Capture the cell that displays the provided text and extract its [x, y] central coordinate. 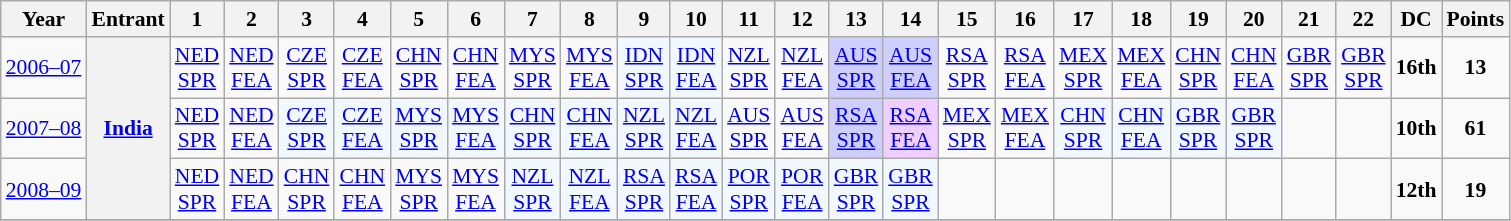
10 [696, 19]
16th [1416, 68]
DC [1416, 19]
20 [1254, 19]
2 [251, 19]
12 [802, 19]
IDNSPR [644, 68]
1 [197, 19]
14 [910, 19]
9 [644, 19]
61 [1476, 128]
PORSPR [748, 190]
10th [1416, 128]
3 [307, 19]
12th [1416, 190]
PORFEA [802, 190]
Entrant [128, 19]
18 [1141, 19]
22 [1364, 19]
6 [476, 19]
Points [1476, 19]
2006–07 [44, 68]
4 [362, 19]
5 [418, 19]
IDNFEA [696, 68]
21 [1310, 19]
15 [967, 19]
India [128, 128]
17 [1083, 19]
7 [532, 19]
Year [44, 19]
2008–09 [44, 190]
11 [748, 19]
16 [1025, 19]
2007–08 [44, 128]
8 [590, 19]
